Determine the (X, Y) coordinate at the center of the cell enclosing the given text.  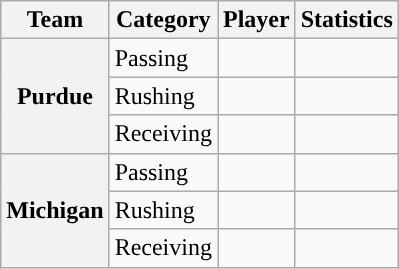
Michigan (55, 210)
Player (257, 20)
Statistics (346, 20)
Team (55, 20)
Purdue (55, 96)
Category (163, 20)
